Detect which cell encompasses the target text, then output its [x, y] center coordinate. 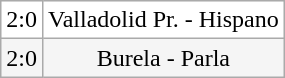
Valladolid Pr. - Hispano [163, 20]
Burela - Parla [163, 58]
